Return (X, Y) of the center of cell containing provided text 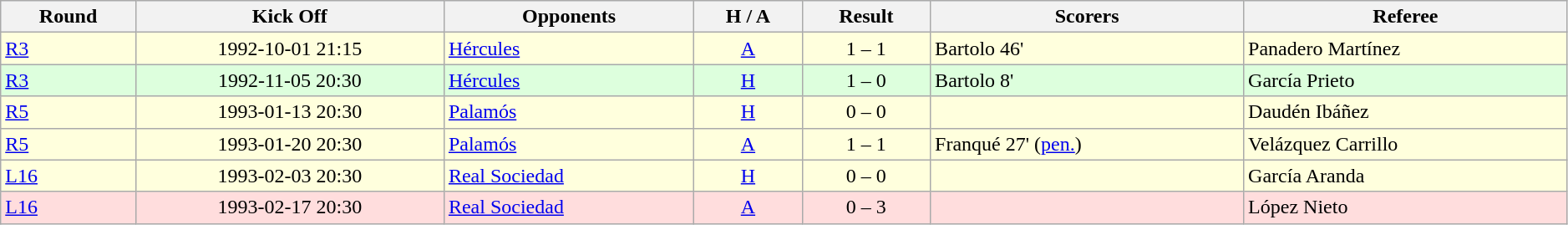
Bartolo 8' (1088, 80)
1 – 0 (865, 80)
Opponents (568, 17)
Kick Off (289, 17)
García Prieto (1406, 80)
1993-01-13 20:30 (289, 112)
1992-10-01 21:15 (289, 49)
Scorers (1088, 17)
H / A (748, 17)
Panadero Martínez (1406, 49)
Franqué 27' (pen.) (1088, 144)
Velázquez Carrillo (1406, 144)
Round (69, 17)
García Aranda (1406, 176)
López Nieto (1406, 207)
1993-01-20 20:30 (289, 144)
Referee (1406, 17)
1992-11-05 20:30 (289, 80)
0 – 3 (865, 207)
Result (865, 17)
Daudén Ibáñez (1406, 112)
1993-02-17 20:30 (289, 207)
1993-02-03 20:30 (289, 176)
Bartolo 46' (1088, 49)
